Return the [x, y] coordinate for the center point of the cell that contains the specified text.  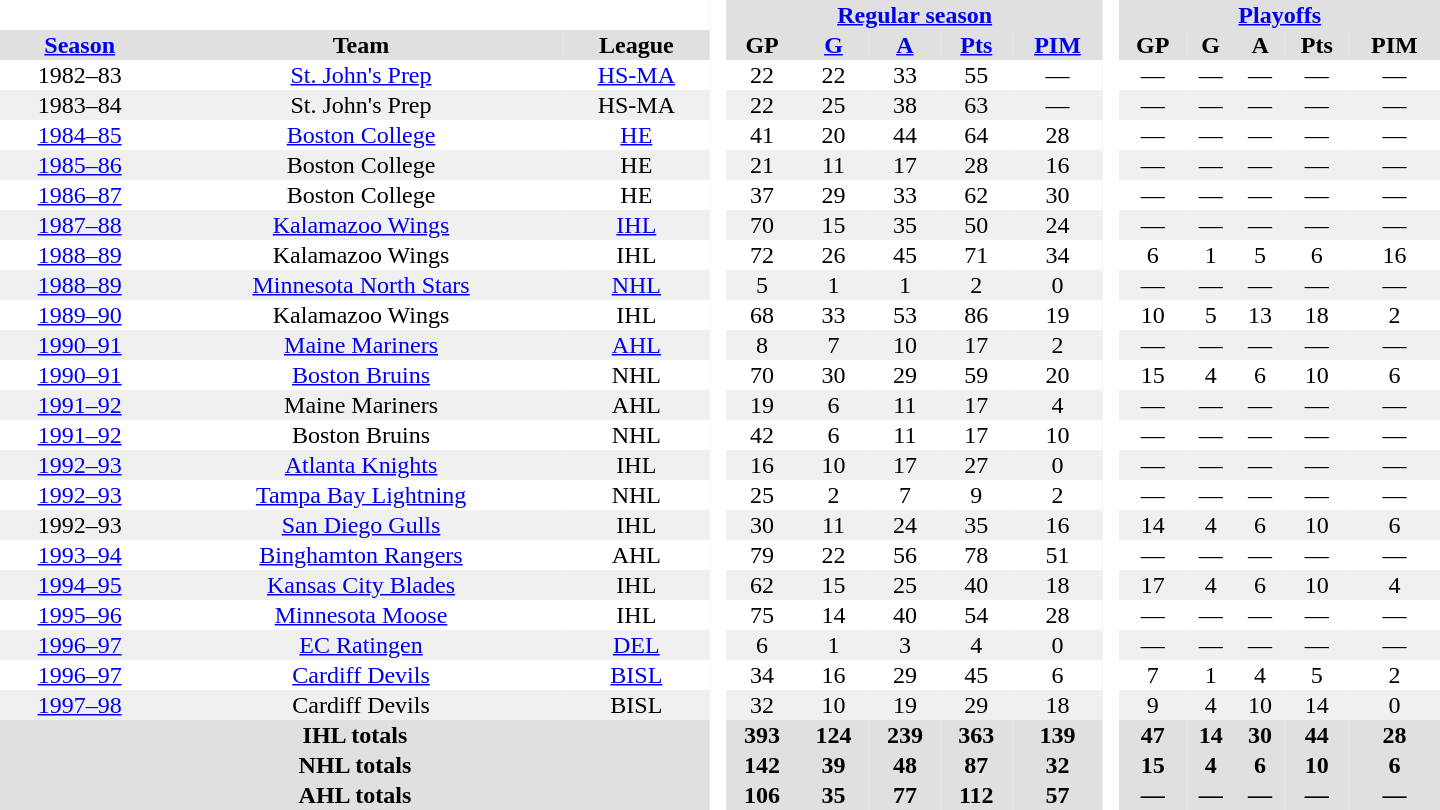
86 [976, 315]
142 [762, 765]
55 [976, 75]
Tampa Bay Lightning [360, 495]
1994–95 [80, 585]
47 [1152, 735]
393 [762, 735]
Atlanta Knights [360, 465]
8 [762, 345]
Team [360, 45]
112 [976, 795]
League [636, 45]
1987–88 [80, 225]
124 [834, 735]
1995–96 [80, 615]
64 [976, 135]
1997–98 [80, 705]
239 [904, 735]
41 [762, 135]
13 [1260, 315]
1983–84 [80, 105]
NHL totals [355, 765]
72 [762, 255]
54 [976, 615]
1984–85 [80, 135]
87 [976, 765]
78 [976, 555]
IHL totals [355, 735]
59 [976, 375]
AHL totals [355, 795]
363 [976, 735]
71 [976, 255]
75 [762, 615]
38 [904, 105]
50 [976, 225]
53 [904, 315]
48 [904, 765]
21 [762, 165]
Minnesota Moose [360, 615]
Binghamton Rangers [360, 555]
Playoffs [1280, 15]
Minnesota North Stars [360, 285]
1989–90 [80, 315]
39 [834, 765]
Kansas City Blades [360, 585]
77 [904, 795]
63 [976, 105]
Season [80, 45]
1993–94 [80, 555]
San Diego Gulls [360, 525]
26 [834, 255]
79 [762, 555]
42 [762, 435]
57 [1058, 795]
51 [1058, 555]
27 [976, 465]
1982–83 [80, 75]
Regular season [914, 15]
DEL [636, 645]
106 [762, 795]
56 [904, 555]
3 [904, 645]
EC Ratingen [360, 645]
37 [762, 195]
68 [762, 315]
1985–86 [80, 165]
139 [1058, 735]
1986–87 [80, 195]
